Detect which cell encompasses the target text, then output its [x, y] center coordinate. 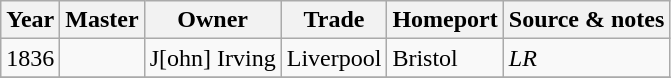
Master [102, 20]
Year [30, 20]
Source & notes [586, 20]
Owner [212, 20]
Bristol [445, 58]
LR [586, 58]
Trade [334, 20]
Liverpool [334, 58]
1836 [30, 58]
Homeport [445, 20]
J[ohn] Irving [212, 58]
